Output the [x, y] coordinate of the center of the cell containing the given text.  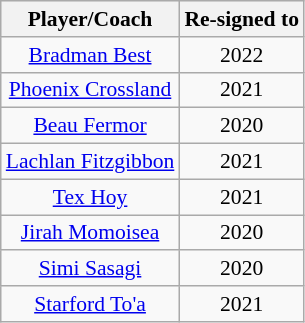
Simi Sasagi [90, 269]
Lachlan Fitzgibbon [90, 162]
Re-signed to [242, 19]
Player/Coach [90, 19]
Beau Fermor [90, 126]
Bradman Best [90, 55]
Starford To'a [90, 304]
Tex Hoy [90, 197]
Phoenix Crossland [90, 90]
2022 [242, 55]
Jirah Momoisea [90, 233]
